Provide the (X, Y) coordinate of the cell's center where the given text is located.  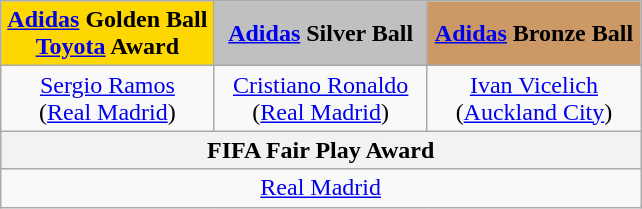
Cristiano Ronaldo(Real Madrid) (320, 98)
Adidas Bronze Ball (534, 34)
Sergio Ramos(Real Madrid) (108, 98)
Adidas Silver Ball (320, 34)
Ivan Vicelich(Auckland City) (534, 98)
Real Madrid (321, 188)
FIFA Fair Play Award (321, 150)
Adidas Golden BallToyota Award (108, 34)
